Determine the (x, y) coordinate at the center of the cell enclosing the given text.  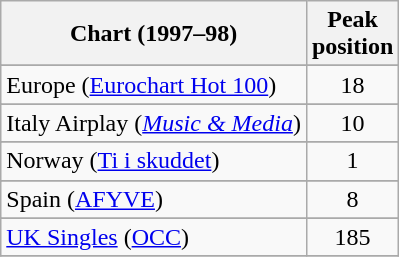
Italy Airplay (Music & Media) (154, 123)
8 (352, 199)
UK Singles (OCC) (154, 237)
185 (352, 237)
18 (352, 85)
Europe (Eurochart Hot 100) (154, 85)
Chart (1997–98) (154, 34)
Spain (AFYVE) (154, 199)
Peakposition (352, 34)
1 (352, 161)
Norway (Ti i skuddet) (154, 161)
10 (352, 123)
